Search for the cell housing the specified text and yield its (X, Y) center coordinate. 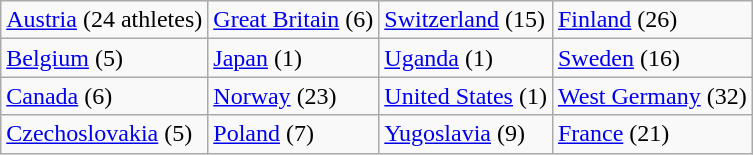
Czechoslovakia (5) (104, 134)
Poland (7) (294, 134)
France (21) (652, 134)
Great Britain (6) (294, 20)
Yugoslavia (9) (466, 134)
West Germany (32) (652, 96)
Belgium (5) (104, 58)
Norway (23) (294, 96)
Canada (6) (104, 96)
Sweden (16) (652, 58)
Uganda (1) (466, 58)
Austria (24 athletes) (104, 20)
Japan (1) (294, 58)
Finland (26) (652, 20)
Switzerland (15) (466, 20)
United States (1) (466, 96)
